Return the [X, Y] coordinate for the center point of the cell that contains the specified text.  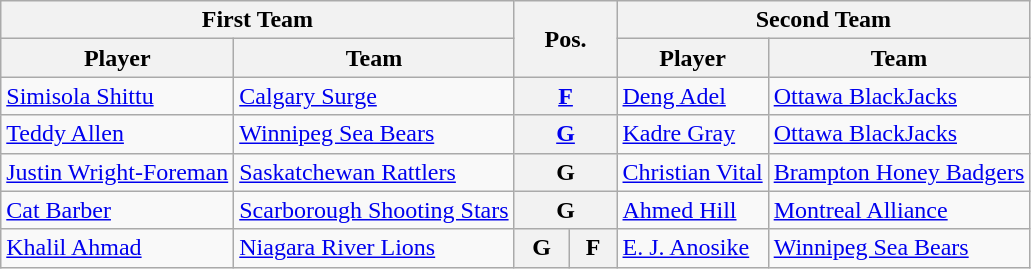
Brampton Honey Badgers [899, 172]
Justin Wright-Foreman [118, 172]
E. J. Anosike [692, 248]
Niagara River Lions [374, 248]
First Team [258, 20]
Saskatchewan Rattlers [374, 172]
Christian Vital [692, 172]
Deng Adel [692, 96]
Teddy Allen [118, 134]
Scarborough Shooting Stars [374, 210]
Pos. [566, 39]
Cat Barber [118, 210]
Ahmed Hill [692, 210]
Montreal Alliance [899, 210]
Kadre Gray [692, 134]
Calgary Surge [374, 96]
Simisola Shittu [118, 96]
Second Team [824, 20]
Khalil Ahmad [118, 248]
